Pinpoint the cell where the given text exists, returning its [X, Y] midpoint coordinate. 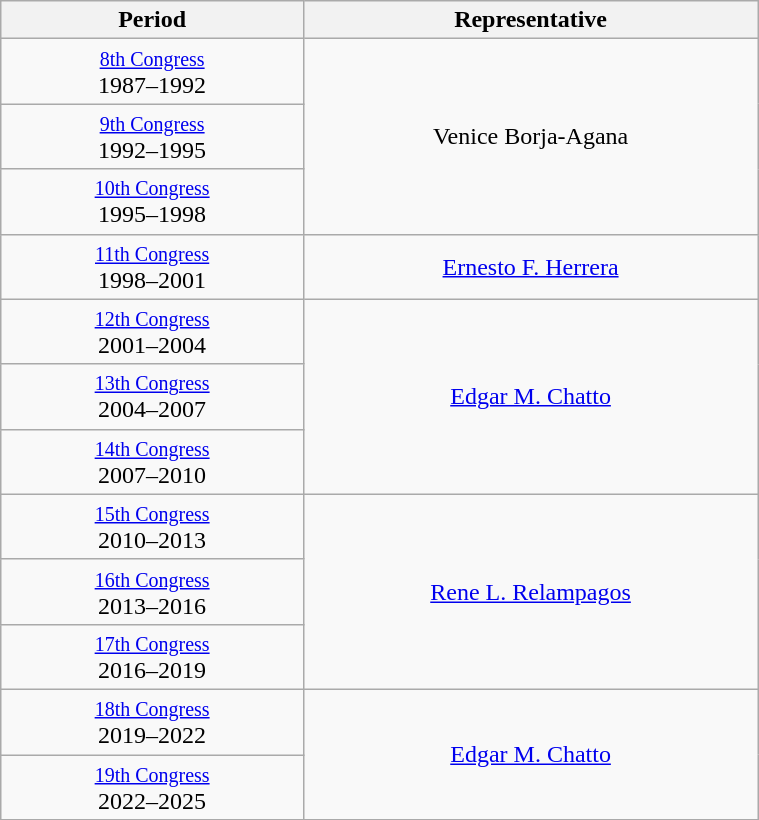
12th Congress2001–2004 [152, 332]
8th Congress1987–1992 [152, 72]
9th Congress1992–1995 [152, 136]
14th Congress2007–2010 [152, 462]
16th Congress2013–2016 [152, 592]
10th Congress1995–1998 [152, 202]
17th Congress2016–2019 [152, 656]
11th Congress1998–2001 [152, 266]
Rene L. Relampagos [530, 592]
19th Congress2022–2025 [152, 786]
Venice Borja-Agana [530, 136]
15th Congress2010–2013 [152, 526]
18th Congress2019–2022 [152, 722]
Ernesto F. Herrera [530, 266]
13th Congress2004–2007 [152, 396]
Representative [530, 20]
Period [152, 20]
